Return the (x, y) coordinate for the center point of the cell that contains the specified text.  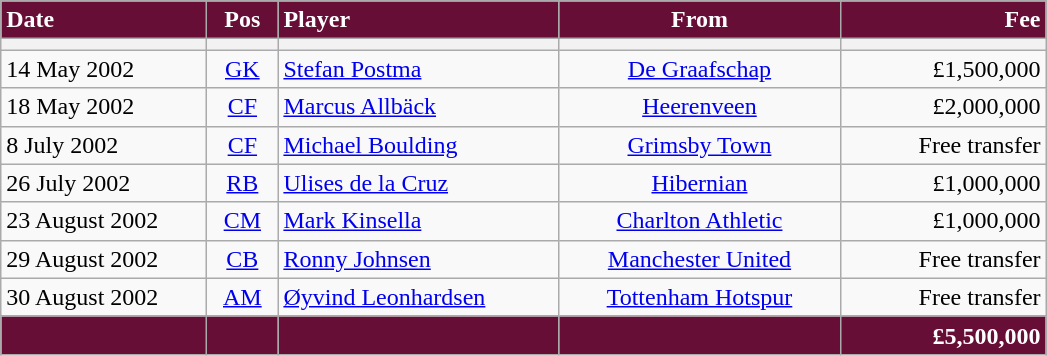
CB (242, 259)
Mark Kinsella (418, 221)
CM (242, 221)
GK (242, 69)
From (700, 20)
RB (242, 183)
De Graafschap (700, 69)
Date (104, 20)
29 August 2002 (104, 259)
Marcus Allbäck (418, 107)
Player (418, 20)
Manchester United (700, 259)
Stefan Postma (418, 69)
8 July 2002 (104, 145)
£2,000,000 (943, 107)
Michael Boulding (418, 145)
Ulises de la Cruz (418, 183)
£1,500,000 (943, 69)
18 May 2002 (104, 107)
30 August 2002 (104, 297)
Hibernian (700, 183)
Ronny Johnsen (418, 259)
Heerenveen (700, 107)
Øyvind Leonhardsen (418, 297)
23 August 2002 (104, 221)
Grimsby Town (700, 145)
Pos (242, 20)
Fee (943, 20)
AM (242, 297)
£5,500,000 (943, 335)
14 May 2002 (104, 69)
26 July 2002 (104, 183)
Charlton Athletic (700, 221)
Tottenham Hotspur (700, 297)
